Output the [x, y] coordinate of the center of the cell containing the given text.  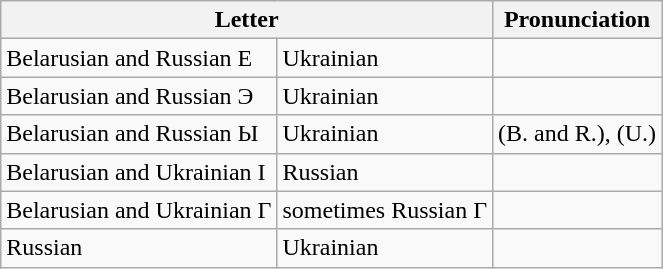
(B. and R.), (U.) [578, 134]
Belarusian and Ukrainian Г [139, 210]
Pronunciation [578, 20]
Belarusian and Russian Е [139, 58]
Belarusian and Russian Э [139, 96]
Belarusian and Ukrainian І [139, 172]
Letter [247, 20]
Belarusian and Russian Ы [139, 134]
sometimes Russian Г [385, 210]
